For the text-containing cell, return its midpoint in [x, y] coordinate format. 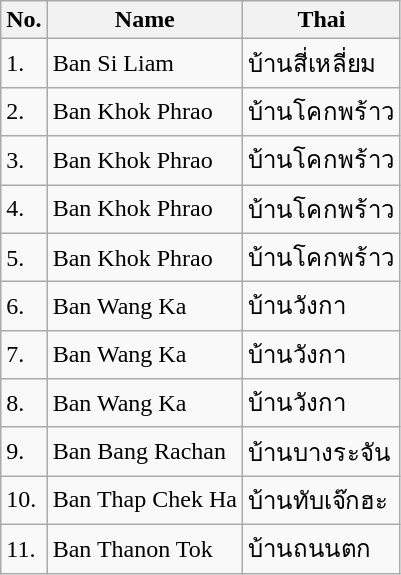
บ้านถนนตก [321, 548]
Name [144, 20]
10. [24, 500]
9. [24, 452]
3. [24, 160]
Ban Si Liam [144, 64]
4. [24, 208]
7. [24, 354]
No. [24, 20]
Ban Thanon Tok [144, 548]
Ban Bang Rachan [144, 452]
Ban Thap Chek Ha [144, 500]
Thai [321, 20]
5. [24, 258]
บ้านบางระจัน [321, 452]
8. [24, 404]
บ้านทับเจ๊กฮะ [321, 500]
บ้านสี่เหลี่ยม [321, 64]
1. [24, 64]
6. [24, 306]
2. [24, 112]
11. [24, 548]
